Output the (X, Y) coordinate of the center of the cell containing the given text.  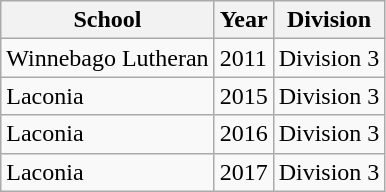
2011 (244, 58)
Division (329, 20)
2015 (244, 96)
2017 (244, 172)
School (108, 20)
Year (244, 20)
Winnebago Lutheran (108, 58)
2016 (244, 134)
